From the cell containing the given text, extract its center point as (x, y) coordinate. 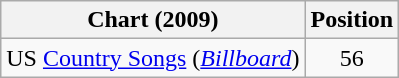
Chart (2009) (153, 20)
56 (352, 58)
US Country Songs (Billboard) (153, 58)
Position (352, 20)
